Detect which cell encompasses the target text, then output its (x, y) center coordinate. 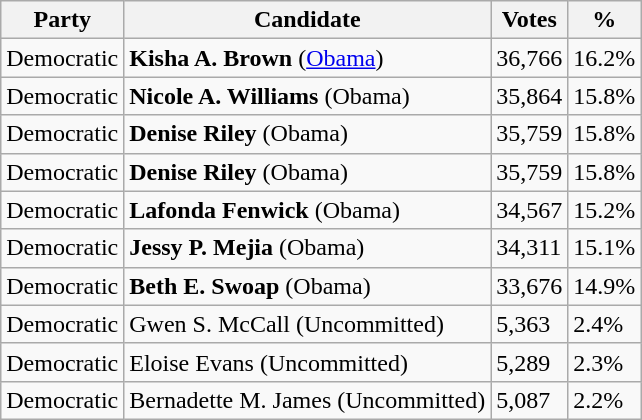
Jessy P. Mejia (Obama) (308, 248)
5,289 (530, 362)
2.4% (604, 324)
Lafonda Fenwick (Obama) (308, 210)
34,567 (530, 210)
5,363 (530, 324)
16.2% (604, 58)
Kisha A. Brown (Obama) (308, 58)
35,864 (530, 96)
% (604, 20)
Candidate (308, 20)
36,766 (530, 58)
15.2% (604, 210)
14.9% (604, 286)
Gwen S. McCall (Uncommitted) (308, 324)
33,676 (530, 286)
15.1% (604, 248)
Beth E. Swoap (Obama) (308, 286)
2.3% (604, 362)
Eloise Evans (Uncommitted) (308, 362)
Party (62, 20)
5,087 (530, 400)
Bernadette M. James (Uncommitted) (308, 400)
2.2% (604, 400)
34,311 (530, 248)
Nicole A. Williams (Obama) (308, 96)
Votes (530, 20)
